Pinpoint the cell where the given text exists, returning its (X, Y) midpoint coordinate. 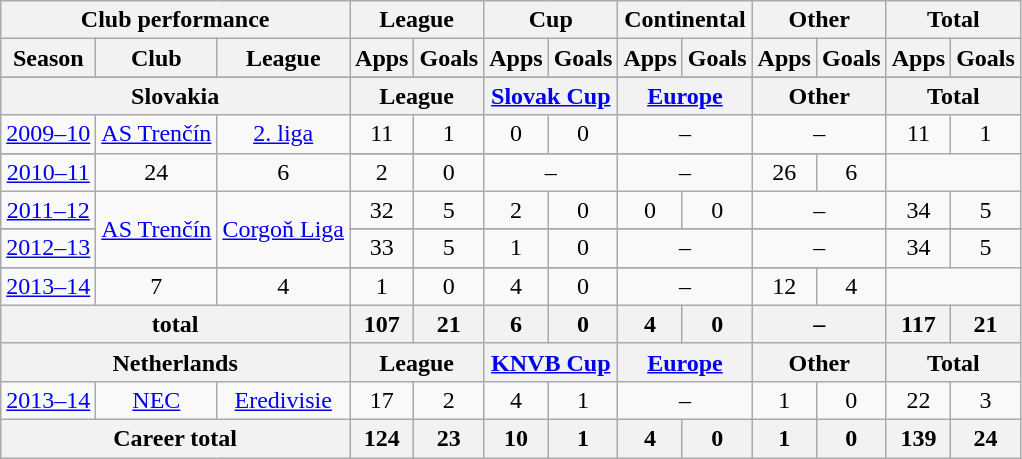
2012–13 (48, 248)
117 (918, 324)
Eredivisie (284, 400)
22 (918, 400)
Netherlands (176, 362)
12 (784, 286)
Corgoň Liga (284, 229)
Club performance (176, 20)
3 (986, 400)
124 (382, 438)
139 (918, 438)
Season (48, 58)
Slovak Cup (551, 96)
total (176, 324)
NEC (156, 400)
KNVB Cup (551, 362)
Club (156, 58)
17 (382, 400)
2. liga (284, 134)
26 (784, 172)
23 (449, 438)
2011–12 (48, 210)
Continental (685, 20)
7 (156, 286)
10 (516, 438)
Career total (176, 438)
33 (382, 248)
Slovakia (176, 96)
Cup (551, 20)
2010–11 (48, 172)
32 (382, 210)
2009–10 (48, 134)
107 (382, 324)
